From the cell containing the given text, extract its center point as [x, y] coordinate. 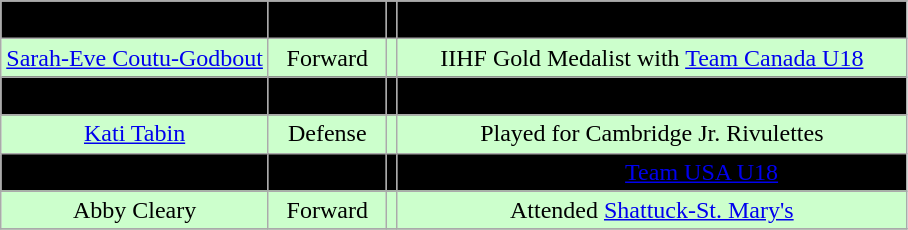
Attended Shattuck-St. Mary's [652, 210]
Kenzie Prater [135, 172]
Older sister, Lindsay Roethke plays for Connecticut [652, 20]
Abby Cleary [135, 210]
Abbie Ives [135, 96]
Sarah-Eve Coutu-Godbout [135, 58]
Goaltender [327, 96]
Allison Roethke [135, 20]
Named to Team USA U18 [652, 172]
Played for Cambridge Jr. Rivulettes [652, 134]
IIHF Gold Medalist with Team Canada U18 [652, 58]
Kati Tabin [135, 134]
Minded net with the New Jersey Colonials [652, 96]
